Search for the cell housing the specified text and yield its (x, y) center coordinate. 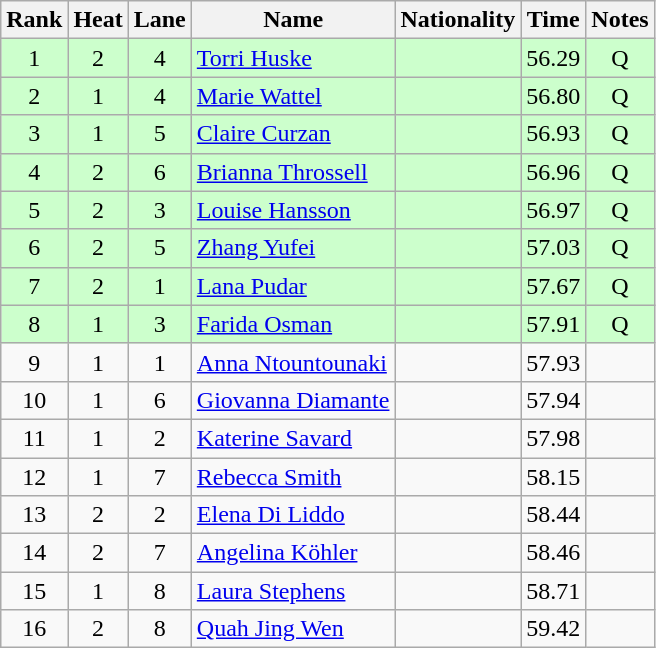
58.44 (554, 515)
Marie Wattel (293, 96)
Brianna Throssell (293, 172)
Zhang Yufei (293, 248)
12 (34, 477)
56.93 (554, 134)
14 (34, 553)
57.03 (554, 248)
16 (34, 629)
Notes (620, 20)
Lane (160, 20)
15 (34, 591)
57.91 (554, 324)
57.93 (554, 362)
Heat (98, 20)
56.97 (554, 210)
58.46 (554, 553)
Giovanna Diamante (293, 400)
Nationality (458, 20)
10 (34, 400)
Name (293, 20)
Laura Stephens (293, 591)
57.98 (554, 438)
57.94 (554, 400)
Time (554, 20)
Farida Osman (293, 324)
Quah Jing Wen (293, 629)
Lana Pudar (293, 286)
56.29 (554, 58)
Rank (34, 20)
Rebecca Smith (293, 477)
56.96 (554, 172)
59.42 (554, 629)
58.15 (554, 477)
9 (34, 362)
Elena Di Liddo (293, 515)
Angelina Köhler (293, 553)
Louise Hansson (293, 210)
57.67 (554, 286)
Claire Curzan (293, 134)
58.71 (554, 591)
Anna Ntountounaki (293, 362)
13 (34, 515)
Torri Huske (293, 58)
Katerine Savard (293, 438)
56.80 (554, 96)
11 (34, 438)
